Locate the cell with the specified text and output its [x, y] center coordinate. 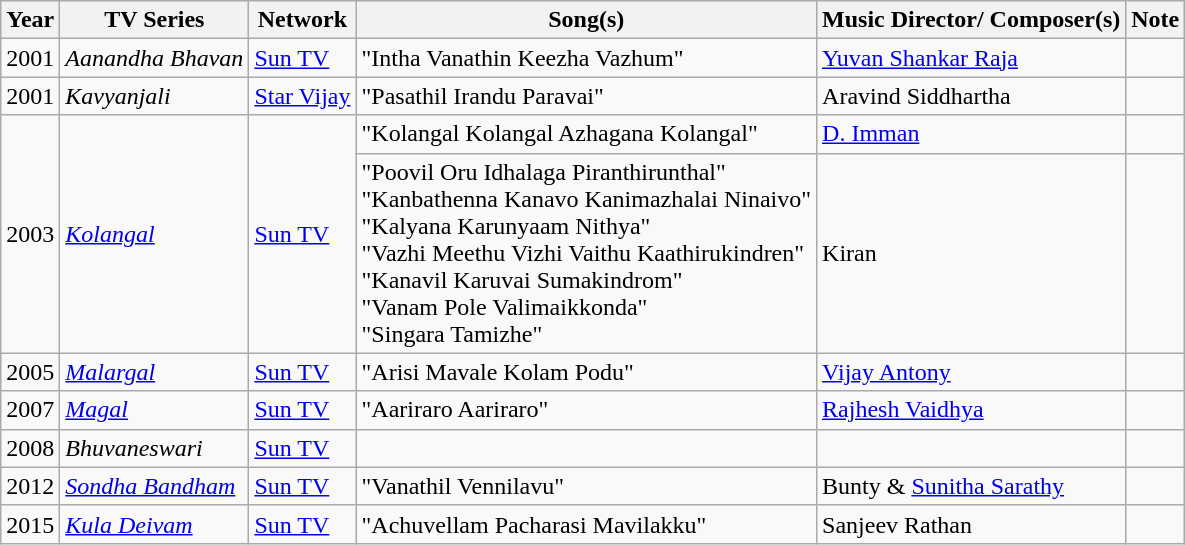
2007 [30, 410]
"Kolangal Kolangal Azhagana Kolangal" [586, 134]
"Intha Vanathin Keezha Vazhum" [586, 58]
Year [30, 20]
Rajhesh Vaidhya [972, 410]
D. Imman [972, 134]
Bhuvaneswari [154, 448]
Song(s) [586, 20]
Kavyanjali [154, 96]
"Vanathil Vennilavu" [586, 486]
TV Series [154, 20]
2015 [30, 524]
2008 [30, 448]
"Pasathil Irandu Paravai" [586, 96]
Sondha Bandham [154, 486]
Kiran [972, 253]
Kula Deivam [154, 524]
Aanandha Bhavan [154, 58]
Vijay Antony [972, 372]
Network [302, 20]
2003 [30, 234]
Kolangal [154, 234]
Magal [154, 410]
Note [1156, 20]
Sanjeev Rathan [972, 524]
"Aariraro Aariraro" [586, 410]
2012 [30, 486]
Yuvan Shankar Raja [972, 58]
Music Director/ Composer(s) [972, 20]
2005 [30, 372]
Bunty & Sunitha Sarathy [972, 486]
Aravind Siddhartha [972, 96]
Star Vijay [302, 96]
"Arisi Mavale Kolam Podu" [586, 372]
"Achuvellam Pacharasi Mavilakku" [586, 524]
Malargal [154, 372]
